Return the [X, Y] coordinate for the center point of the cell that contains the specified text.  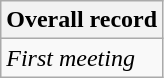
First meeting [82, 58]
Overall record [82, 20]
